Return the [x, y] coordinate for the center point of the cell that contains the specified text.  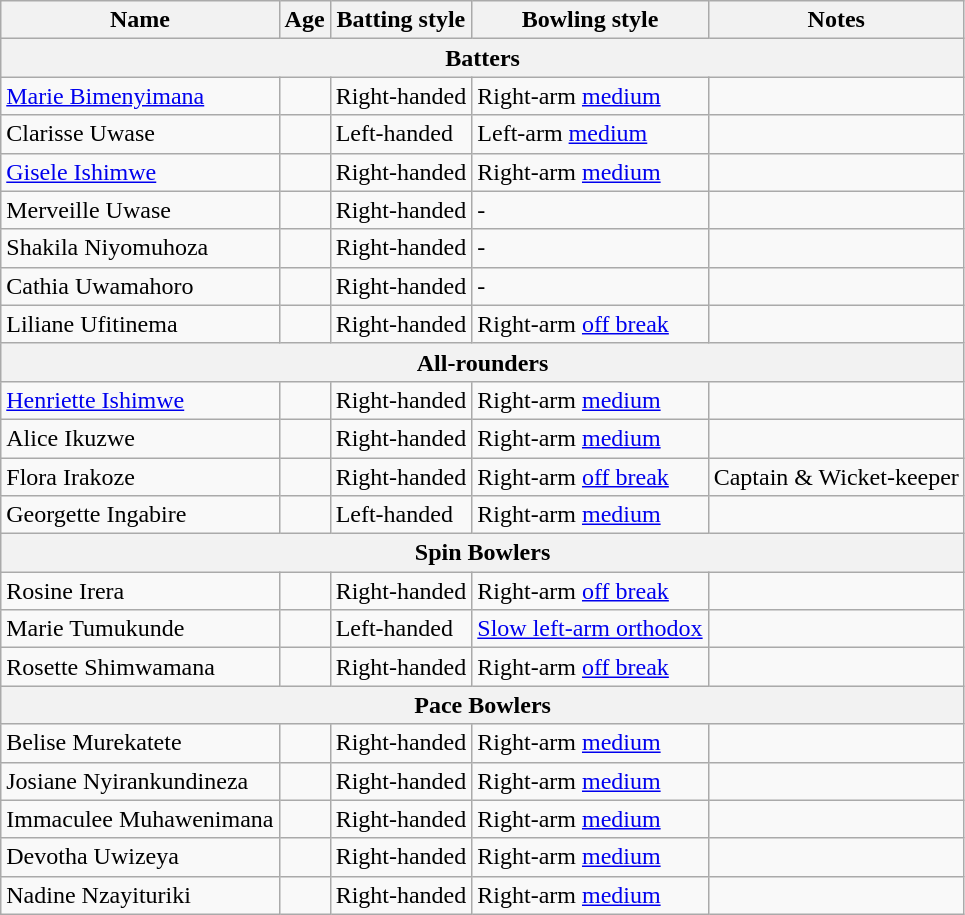
Name [140, 20]
Marie Bimenyimana [140, 96]
Marie Tumukunde [140, 629]
Slow left-arm orthodox [590, 629]
Liliane Ufitinema [140, 324]
Gisele Ishimwe [140, 172]
Pace Bowlers [483, 705]
Merveille Uwase [140, 210]
Nadine Nzayituriki [140, 895]
Batting style [401, 20]
Alice Ikuzwe [140, 438]
Shakila Niyomuhoza [140, 248]
Josiane Nyirankundineza [140, 781]
Bowling style [590, 20]
Belise Murekatete [140, 743]
Left-arm medium [590, 134]
Rosine Irera [140, 591]
Age [304, 20]
Flora Irakoze [140, 477]
All-rounders [483, 362]
Rosette Shimwamana [140, 667]
Spin Bowlers [483, 553]
Devotha Uwizeya [140, 857]
Batters [483, 58]
Georgette Ingabire [140, 515]
Captain & Wicket-keeper [836, 477]
Cathia Uwamahoro [140, 286]
Immaculee Muhawenimana [140, 819]
Notes [836, 20]
Clarisse Uwase [140, 134]
Henriette Ishimwe [140, 400]
